Extract the [x, y] coordinate from the center of the cell holding the provided text.  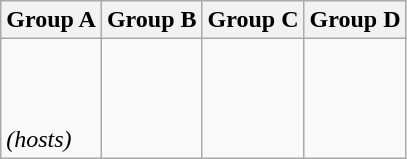
Group B [152, 20]
Group C [253, 20]
Group D [355, 20]
(hosts) [52, 98]
Group A [52, 20]
